Locate the cell with the specified text and output its (x, y) center coordinate. 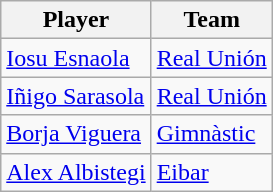
Eibar (212, 172)
Gimnàstic (212, 134)
Iosu Esnaola (76, 58)
Alex Albistegi (76, 172)
Player (76, 20)
Iñigo Sarasola (76, 96)
Team (212, 20)
Borja Viguera (76, 134)
